Locate the cell with the specified text and output its [x, y] center coordinate. 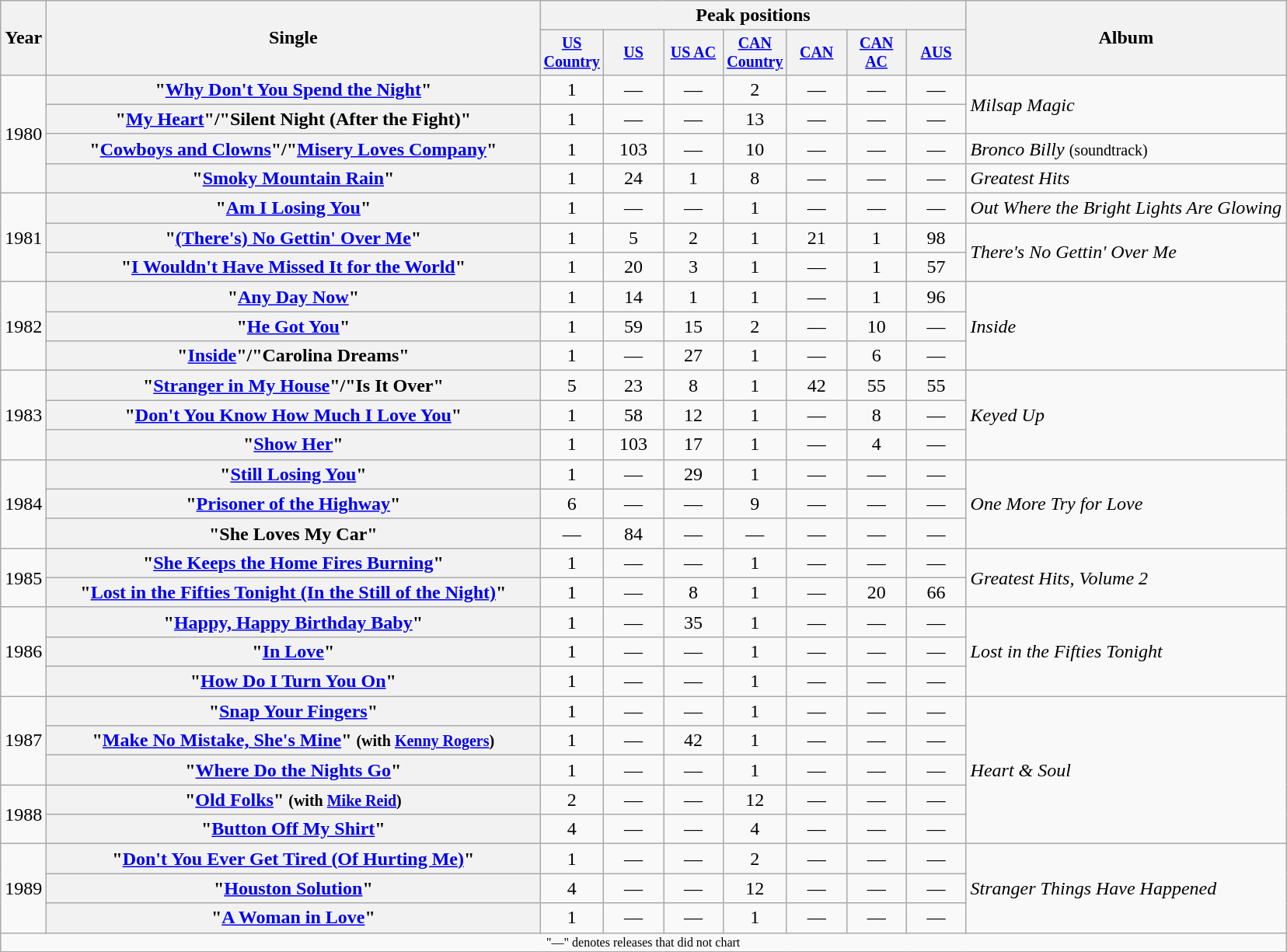
Peak positions [753, 16]
1983 [23, 415]
1982 [23, 326]
CAN [816, 53]
57 [936, 267]
US [634, 53]
15 [693, 326]
CAN Country [755, 53]
23 [634, 385]
"Am I Losing You" [294, 208]
"Lost in the Fifties Tonight (In the Still of the Night)" [294, 592]
9 [755, 504]
1986 [23, 651]
"Snap Your Fingers" [294, 711]
58 [634, 415]
"—" denotes releases that did not chart [643, 942]
Greatest Hits [1125, 178]
27 [693, 356]
Heart & Soul [1125, 770]
Year [23, 38]
"She Loves My Car" [294, 533]
1984 [23, 504]
"Why Don't You Spend the Night" [294, 89]
US Country [572, 53]
Inside [1125, 326]
"Show Her" [294, 445]
Stranger Things Have Happened [1125, 888]
"My Heart"/"Silent Night (After the Fight)" [294, 119]
1980 [23, 134]
Album [1125, 38]
"Cowboys and Clowns"/"Misery Loves Company" [294, 148]
"A Woman in Love" [294, 918]
"I Wouldn't Have Missed It for the World" [294, 267]
17 [693, 445]
Single [294, 38]
1981 [23, 238]
"(There's) No Gettin' Over Me" [294, 238]
"Button Off My Shirt" [294, 829]
21 [816, 238]
3 [693, 267]
"Old Folks" (with Mike Reid) [294, 800]
"Happy, Happy Birthday Baby" [294, 622]
"Any Day Now" [294, 297]
1987 [23, 741]
Out Where the Bright Lights Are Glowing [1125, 208]
"How Do I Turn You On" [294, 682]
14 [634, 297]
1988 [23, 814]
96 [936, 297]
One More Try for Love [1125, 504]
"Smoky Mountain Rain" [294, 178]
59 [634, 326]
24 [634, 178]
"He Got You" [294, 326]
"Where Do the Nights Go" [294, 770]
29 [693, 474]
AUS [936, 53]
Bronco Billy (soundtrack) [1125, 148]
CAN AC [877, 53]
"Make No Mistake, She's Mine" (with Kenny Rogers) [294, 741]
98 [936, 238]
66 [936, 592]
"Prisoner of the Highway" [294, 504]
1985 [23, 577]
There's No Gettin' Over Me [1125, 253]
Greatest Hits, Volume 2 [1125, 577]
"Houston Solution" [294, 888]
"Don't You Ever Get Tired (Of Hurting Me)" [294, 859]
"Stranger in My House"/"Is It Over" [294, 385]
"Inside"/"Carolina Dreams" [294, 356]
"Don't You Know How Much I Love You" [294, 415]
US AC [693, 53]
Keyed Up [1125, 415]
"Still Losing You" [294, 474]
"She Keeps the Home Fires Burning" [294, 563]
Lost in the Fifties Tonight [1125, 651]
1989 [23, 888]
Milsap Magic [1125, 104]
35 [693, 622]
84 [634, 533]
"In Love" [294, 651]
13 [755, 119]
